Output the [X, Y] coordinate of the center of the cell containing the given text.  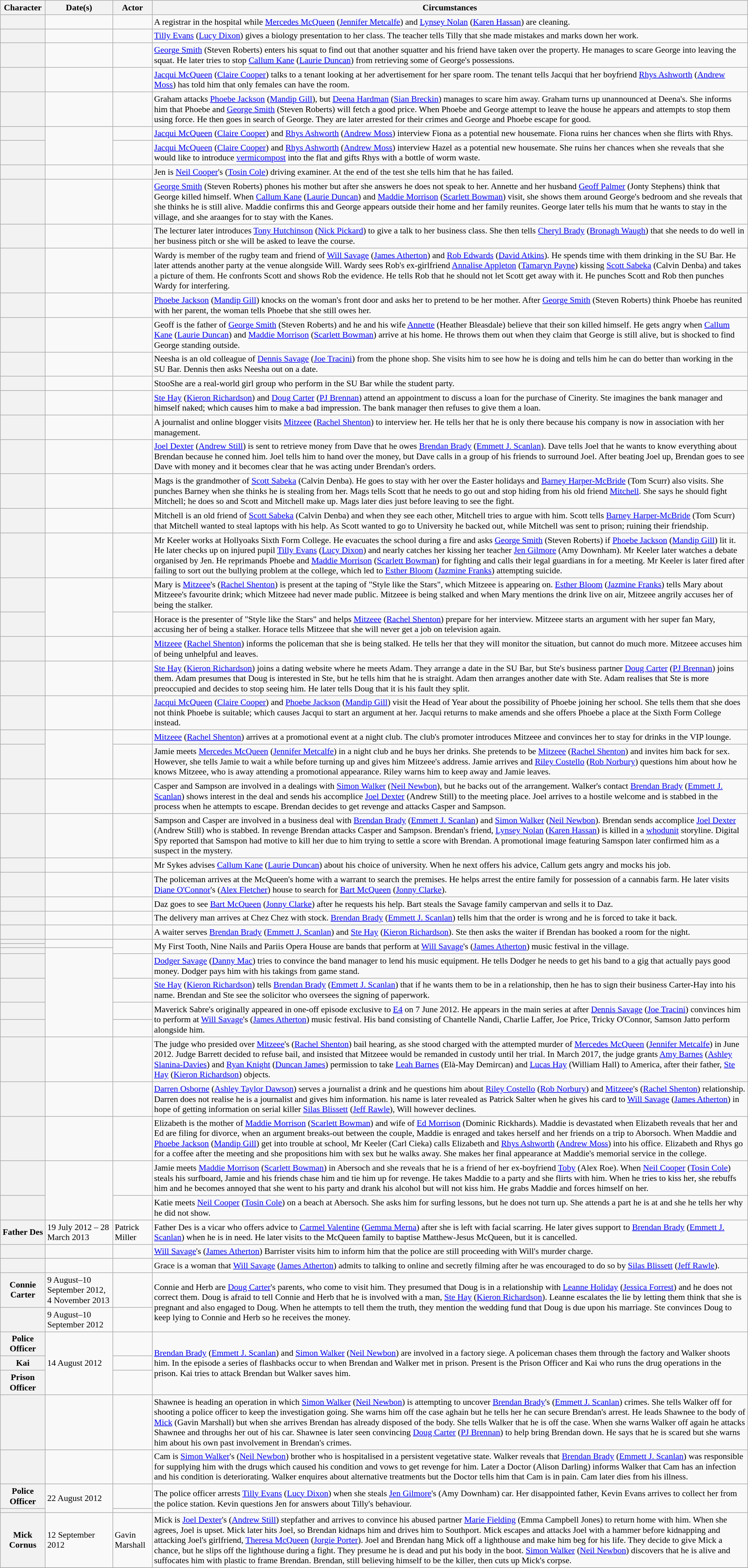
Jen is Neil Cooper's (Tosin Cole) driving examiner. At the end of the test she tells him that he has failed. [450, 172]
Kai [23, 1363]
9 August–10 September 2012 [79, 1320]
Mick Cornus [23, 1540]
Daz goes to see Bart McQueen (Jonny Clarke) after he requests his help. Bart steals the Savage family campervan and sells it to Daz. [450, 904]
Gavin Marshall [132, 1540]
Character [23, 8]
StooShe are a real-world girl group who perform in the SU Bar while the student party. [450, 384]
A registrar in the hospital while Mercedes McQueen (Jennifer Metcalfe) and Lynsey Nolan (Karen Hassan) are cleaning. [450, 22]
12 September 2012 [79, 1540]
Will Savage's (James Atherton) Barrister visits him to inform him that the police are still proceeding with Will's murder charge. [450, 1252]
Father Des [23, 1232]
Circumstances [450, 8]
Prison Officer [23, 1383]
Date(s) [79, 8]
Mr Sykes advises Callum Kane (Laurie Duncan) about his choice of university. When he next offers his advice, Callum gets angry and mocks his job. [450, 865]
My First Tooth, Nine Nails and Pariis Opera House are bands that perform at Will Savage's (James Atherton) music festival in the village. [450, 947]
Tilly Evans (Lucy Dixon) gives a biology presentation to her class. The teacher tells Tilly that she made mistakes and marks down her work. [450, 36]
14 August 2012 [79, 1363]
9 August–10 September 2012, 4 November 2013 [79, 1290]
22 August 2012 [79, 1499]
Patrick Miller [132, 1232]
Connie Carter [23, 1290]
Actor [132, 8]
19 July 2012 – 28 March 2013 [79, 1232]
